Locate the cell with the specified text and output its (X, Y) center coordinate. 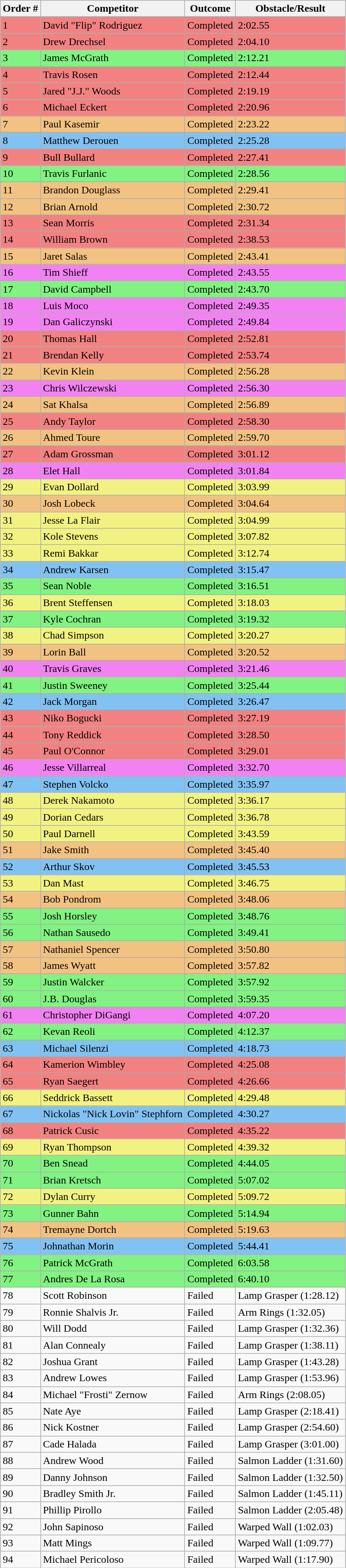
2:49.84 (290, 322)
4:30.27 (290, 1114)
85 (21, 1411)
Kevin Klein (113, 372)
3:01.12 (290, 454)
45 (21, 751)
33 (21, 553)
61 (21, 1015)
Scott Robinson (113, 1296)
56 (21, 932)
3:29.01 (290, 751)
6:40.10 (290, 1279)
93 (21, 1543)
Ronnie Shalvis Jr. (113, 1312)
Seddrick Bassett (113, 1098)
Evan Dollard (113, 487)
52 (21, 867)
Chris Wilczewski (113, 388)
Warped Wall (1:02.03) (290, 1526)
2:59.70 (290, 437)
19 (21, 322)
88 (21, 1460)
Niko Bogucki (113, 718)
Michael Silenzi (113, 1048)
3:01.84 (290, 470)
53 (21, 883)
Joshua Grant (113, 1362)
3:18.03 (290, 603)
2:53.74 (290, 355)
Obstacle/Result (290, 9)
Patrick McGrath (113, 1263)
23 (21, 388)
David "Flip" Rodriguez (113, 25)
David Campbell (113, 289)
Elet Hall (113, 470)
Phillip Pirollo (113, 1510)
Nathan Sausedo (113, 932)
Luis Moco (113, 306)
9 (21, 157)
3:20.52 (290, 652)
65 (21, 1081)
Danny Johnson (113, 1477)
92 (21, 1526)
4:29.48 (290, 1098)
Remi Bakkar (113, 553)
Sean Morris (113, 223)
3:19.32 (290, 619)
Ryan Saegert (113, 1081)
35 (21, 586)
Michael Eckert (113, 108)
J.B. Douglas (113, 998)
5:07.02 (290, 1180)
3:04.99 (290, 520)
Michael Pericoloso (113, 1560)
Salmon Ladder (1:45.11) (290, 1493)
5:09.72 (290, 1196)
Salmon Ladder (1:31.60) (290, 1460)
4:07.20 (290, 1015)
59 (21, 982)
4 (21, 75)
Brian Kretsch (113, 1180)
2:20.96 (290, 108)
Lamp Grasper (2:18.41) (290, 1411)
Andy Taylor (113, 421)
81 (21, 1345)
Nickolas "Nick Lovin" Stephforn (113, 1114)
94 (21, 1560)
James McGrath (113, 58)
Dylan Curry (113, 1196)
Adam Grossman (113, 454)
24 (21, 404)
Travis Furlanic (113, 173)
77 (21, 1279)
2:52.81 (290, 339)
49 (21, 817)
73 (21, 1213)
2:56.89 (290, 404)
3:27.19 (290, 718)
Jake Smith (113, 850)
Lamp Grasper (1:53.96) (290, 1378)
2:38.53 (290, 240)
83 (21, 1378)
Jesse La Flair (113, 520)
4:12.37 (290, 1032)
3:03.99 (290, 487)
5:44.41 (290, 1246)
58 (21, 965)
Lamp Grasper (3:01.00) (290, 1444)
51 (21, 850)
Nathaniel Spencer (113, 949)
Jared "J.J." Woods (113, 91)
Jesse Villarreal (113, 768)
Lamp Grasper (2:54.60) (290, 1428)
90 (21, 1493)
26 (21, 437)
Matt Mings (113, 1543)
3:48.06 (290, 900)
48 (21, 801)
Gunner Bahn (113, 1213)
2:49.35 (290, 306)
34 (21, 570)
Bob Pondrom (113, 900)
Dan Mast (113, 883)
2:12.44 (290, 75)
3:36.17 (290, 801)
2:19.19 (290, 91)
7 (21, 124)
28 (21, 470)
Dorian Cedars (113, 817)
3:57.92 (290, 982)
Ahmed Toure (113, 437)
Salmon Ladder (1:32.50) (290, 1477)
91 (21, 1510)
55 (21, 916)
2:12.21 (290, 58)
75 (21, 1246)
38 (21, 636)
Bull Bullard (113, 157)
43 (21, 718)
2:04.10 (290, 42)
Matthew Derouen (113, 140)
12 (21, 207)
41 (21, 685)
74 (21, 1229)
6 (21, 108)
2:23.22 (290, 124)
Chad Simpson (113, 636)
4:26.66 (290, 1081)
2:56.28 (290, 372)
17 (21, 289)
20 (21, 339)
Nick Kostner (113, 1428)
84 (21, 1395)
2:30.72 (290, 207)
Brent Steffensen (113, 603)
63 (21, 1048)
76 (21, 1263)
57 (21, 949)
3:43.59 (290, 834)
Will Dodd (113, 1329)
Tremayne Dortch (113, 1229)
Jack Morgan (113, 701)
3:36.78 (290, 817)
Lamp Grasper (1:28.12) (290, 1296)
5 (21, 91)
Kyle Cochran (113, 619)
62 (21, 1032)
Lamp Grasper (1:32.36) (290, 1329)
Justin Sweeney (113, 685)
Patrick Cusic (113, 1131)
3:16.51 (290, 586)
3:28.50 (290, 735)
William Brown (113, 240)
3:45.53 (290, 867)
3:32.70 (290, 768)
Lorin Ball (113, 652)
25 (21, 421)
54 (21, 900)
3:59.35 (290, 998)
Warped Wall (1:09.77) (290, 1543)
68 (21, 1131)
Brandon Douglass (113, 190)
3:26.47 (290, 701)
Kevan Reoli (113, 1032)
42 (21, 701)
72 (21, 1196)
80 (21, 1329)
3:35.97 (290, 784)
Competitor (113, 9)
Kole Stevens (113, 537)
3:07.82 (290, 537)
3:15.47 (290, 570)
1 (21, 25)
Johnathan Morin (113, 1246)
James Wyatt (113, 965)
22 (21, 372)
2:43.55 (290, 273)
2:02.55 (290, 25)
87 (21, 1444)
3:49.41 (290, 932)
15 (21, 256)
3:25.44 (290, 685)
70 (21, 1164)
21 (21, 355)
Outcome (210, 9)
3:21.46 (290, 668)
3:04.64 (290, 504)
60 (21, 998)
86 (21, 1428)
89 (21, 1477)
3:46.75 (290, 883)
Josh Lobeck (113, 504)
3:45.40 (290, 850)
78 (21, 1296)
Andrew Lowes (113, 1378)
Christopher DiGangi (113, 1015)
2:29.41 (290, 190)
14 (21, 240)
Travis Rosen (113, 75)
82 (21, 1362)
40 (21, 668)
3:57.82 (290, 965)
2:27.41 (290, 157)
66 (21, 1098)
John Sapinoso (113, 1526)
Salmon Ladder (2:05.48) (290, 1510)
2:43.70 (290, 289)
Nate Aye (113, 1411)
Sat Khalsa (113, 404)
6:03.58 (290, 1263)
Andrew Wood (113, 1460)
37 (21, 619)
4:18.73 (290, 1048)
2:56.30 (290, 388)
4:25.08 (290, 1065)
36 (21, 603)
5:14.94 (290, 1213)
11 (21, 190)
Sean Noble (113, 586)
Thomas Hall (113, 339)
Michael "Frosti" Zernow (113, 1395)
Paul Kasemir (113, 124)
Arm Rings (1:32.05) (290, 1312)
Stephen Volcko (113, 784)
46 (21, 768)
Cade Halada (113, 1444)
Brian Arnold (113, 207)
4:35.22 (290, 1131)
Alan Connealy (113, 1345)
Andrew Karsen (113, 570)
Tony Reddick (113, 735)
18 (21, 306)
27 (21, 454)
16 (21, 273)
2:43.41 (290, 256)
13 (21, 223)
Tim Shieff (113, 273)
Dan Galiczynski (113, 322)
Josh Horsley (113, 916)
79 (21, 1312)
3:12.74 (290, 553)
Jaret Salas (113, 256)
Lamp Grasper (1:38.11) (290, 1345)
69 (21, 1147)
Warped Wall (1:17.90) (290, 1560)
Kamerion Wimbley (113, 1065)
29 (21, 487)
Ben Snead (113, 1164)
Justin Walcker (113, 982)
Arm Rings (2:08.05) (290, 1395)
2:31.34 (290, 223)
8 (21, 140)
Paul O'Connor (113, 751)
Drew Drechsel (113, 42)
71 (21, 1180)
31 (21, 520)
2 (21, 42)
Paul Darnell (113, 834)
2:28.56 (290, 173)
3:20.27 (290, 636)
Derek Nakamoto (113, 801)
3:48.76 (290, 916)
4:39.32 (290, 1147)
10 (21, 173)
5:19.63 (290, 1229)
47 (21, 784)
Lamp Grasper (1:43.28) (290, 1362)
Andres De La Rosa (113, 1279)
Bradley Smith Jr. (113, 1493)
3 (21, 58)
67 (21, 1114)
Arthur Skov (113, 867)
Brendan Kelly (113, 355)
Ryan Thompson (113, 1147)
Travis Graves (113, 668)
50 (21, 834)
39 (21, 652)
64 (21, 1065)
44 (21, 735)
2:25.28 (290, 140)
30 (21, 504)
2:58.30 (290, 421)
Order # (21, 9)
32 (21, 537)
4:44.05 (290, 1164)
3:50.80 (290, 949)
